From the cell containing the given text, extract its center point as (x, y) coordinate. 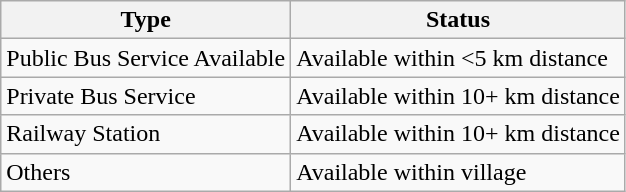
Available within village (458, 172)
Railway Station (146, 134)
Status (458, 20)
Others (146, 172)
Available within <5 km distance (458, 58)
Type (146, 20)
Public Bus Service Available (146, 58)
Private Bus Service (146, 96)
